Output the [x, y] coordinate of the center of the cell containing the given text.  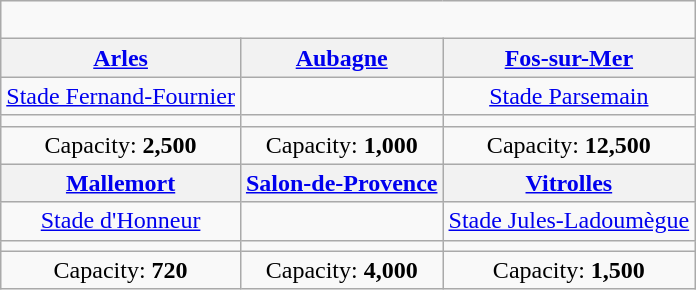
Capacity: 720 [121, 270]
Capacity: 4,000 [342, 270]
Arles [121, 58]
Capacity: 1,000 [342, 145]
Capacity: 2,500 [121, 145]
Fos-sur-Mer [569, 58]
Capacity: 12,500 [569, 145]
Stade Fernand-Fournier [121, 96]
Salon-de-Provence [342, 183]
Stade Jules-Ladoumègue [569, 221]
Stade Parsemain [569, 96]
Capacity: 1,500 [569, 270]
Stade d'Honneur [121, 221]
Mallemort [121, 183]
Vitrolles [569, 183]
Aubagne [342, 58]
